Search for the cell housing the specified text and yield its [x, y] center coordinate. 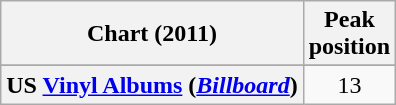
13 [349, 85]
Chart (2011) [152, 34]
US Vinyl Albums (Billboard) [152, 85]
Peakposition [349, 34]
